Pinpoint the cell where the given text exists, returning its (X, Y) midpoint coordinate. 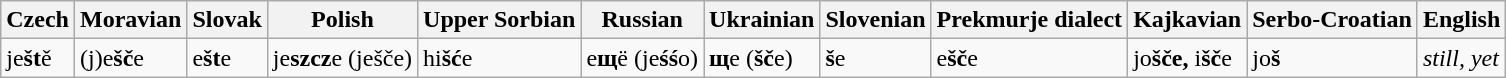
ещё (jeśśo) (642, 58)
še (876, 58)
Polish (342, 20)
još (1332, 58)
Slovak (227, 20)
Moravian (130, 20)
Upper Sorbian (500, 20)
hišće (500, 58)
ještě (38, 58)
English (1461, 20)
Kajkavian (1188, 20)
Russian (642, 20)
ešte (227, 58)
Serbo-Croatian (1332, 20)
Slovenian (876, 20)
still, yet (1461, 58)
(j)ešče (130, 58)
Ukrainian (762, 20)
Prekmurje dialect (1030, 20)
jošče, išče (1188, 58)
ešče (1030, 58)
щe (šče) (762, 58)
Czech (38, 20)
jeszcze (ješče) (342, 58)
